Extract the [X, Y] coordinate from the center of the cell holding the provided text.  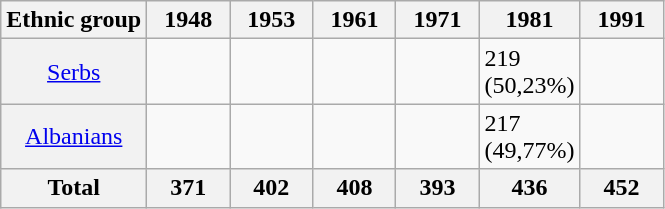
1953 [272, 20]
1971 [438, 20]
1981 [530, 20]
371 [188, 188]
402 [272, 188]
Serbs [74, 72]
1948 [188, 20]
1961 [354, 20]
Albanians [74, 136]
1991 [622, 20]
Ethnic group [74, 20]
393 [438, 188]
408 [354, 188]
219 (50,23%) [530, 72]
Total [74, 188]
436 [530, 188]
452 [622, 188]
217 (49,77%) [530, 136]
